Detect which cell encompasses the target text, then output its [X, Y] center coordinate. 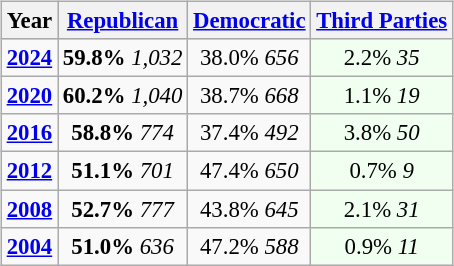
Third Parties [382, 21]
2016 [29, 133]
Republican [123, 21]
1.1% 19 [382, 96]
38.7% 668 [250, 96]
37.4% 492 [250, 133]
2.1% 31 [382, 209]
59.8% 1,032 [123, 58]
Year [29, 21]
47.2% 588 [250, 246]
58.8% 774 [123, 133]
52.7% 777 [123, 209]
2012 [29, 171]
51.1% 701 [123, 171]
60.2% 1,040 [123, 96]
51.0% 636 [123, 246]
Democratic [250, 21]
2004 [29, 246]
38.0% 656 [250, 58]
43.8% 645 [250, 209]
2020 [29, 96]
2024 [29, 58]
47.4% 650 [250, 171]
2.2% 35 [382, 58]
2008 [29, 209]
0.7% 9 [382, 171]
3.8% 50 [382, 133]
0.9% 11 [382, 246]
